Search for the cell housing the specified text and yield its (X, Y) center coordinate. 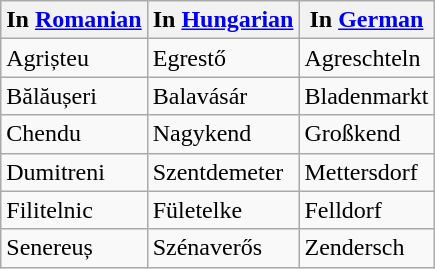
Szénaverős (223, 248)
Egrestő (223, 58)
Mettersdorf (366, 172)
Senereuș (74, 248)
Felldorf (366, 210)
Filitelnic (74, 210)
Dumitreni (74, 172)
Agrișteu (74, 58)
In German (366, 20)
Fületelke (223, 210)
Bladenmarkt (366, 96)
In Hungarian (223, 20)
Großkend (366, 134)
Balavásár (223, 96)
Nagykend (223, 134)
Szentdemeter (223, 172)
Agreschteln (366, 58)
In Romanian (74, 20)
Zendersch (366, 248)
Chendu (74, 134)
Bălăușeri (74, 96)
